Return the [x, y] coordinate for the center point of the cell that contains the specified text.  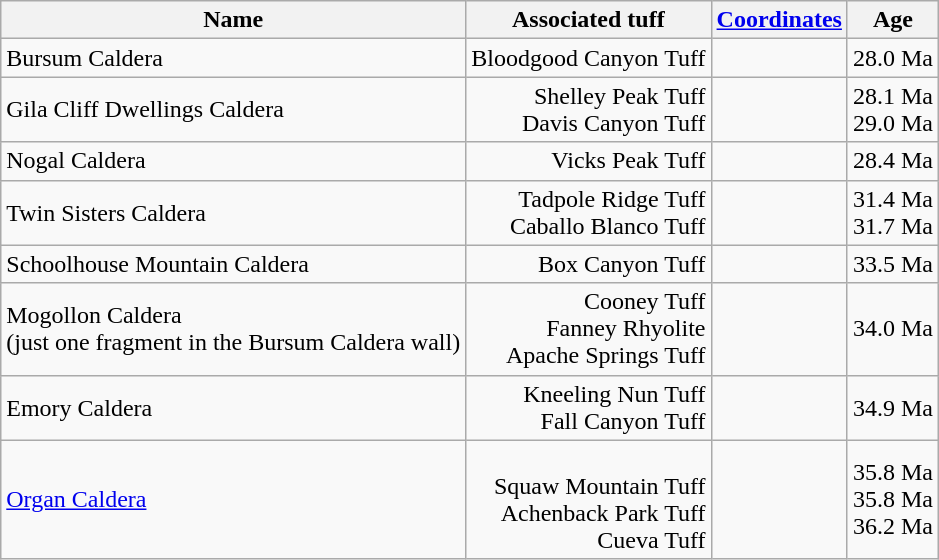
Vicks Peak Tuff [588, 161]
Gila Cliff Dwellings Caldera [234, 110]
34.9 Ma [892, 408]
Twin Sisters Caldera [234, 212]
35.8 Ma35.8 Ma36.2 Ma [892, 500]
Shelley Peak TuffDavis Canyon Tuff [588, 110]
28.4 Ma [892, 161]
Name [234, 20]
Age [892, 20]
31.4 Ma31.7 Ma [892, 212]
Organ Caldera [234, 500]
28.0 Ma [892, 58]
34.0 Ma [892, 329]
33.5 Ma [892, 264]
Tadpole Ridge TuffCaballo Blanco Tuff [588, 212]
Schoolhouse Mountain Caldera [234, 264]
Box Canyon Tuff [588, 264]
Kneeling Nun TuffFall Canyon Tuff [588, 408]
Emory Caldera [234, 408]
Squaw Mountain Tuff Achenback Park Tuff Cueva Tuff [588, 500]
Associated tuff [588, 20]
Coordinates [779, 20]
Nogal Caldera [234, 161]
Cooney TuffFanney RhyoliteApache Springs Tuff [588, 329]
Mogollon Caldera(just one fragment in the Bursum Caldera wall) [234, 329]
28.1 Ma29.0 Ma [892, 110]
Bloodgood Canyon Tuff [588, 58]
Bursum Caldera [234, 58]
